Detect which cell encompasses the target text, then output its [X, Y] center coordinate. 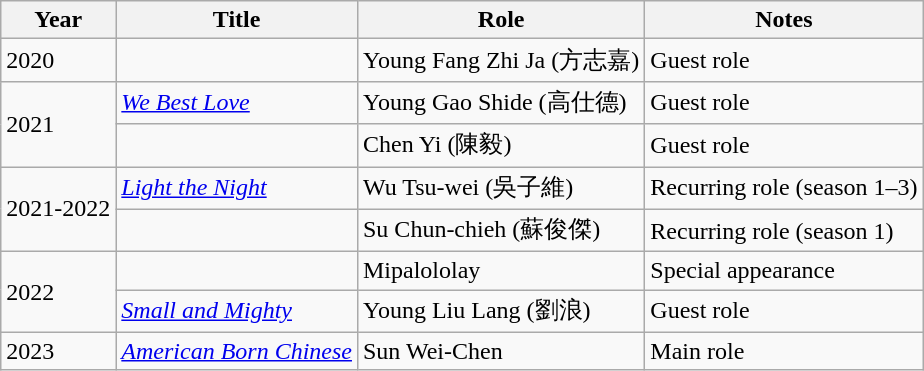
Young Fang Zhi Ja (方志嘉) [500, 60]
Year [58, 20]
Su Chun-chieh (蘇俊傑) [500, 230]
2022 [58, 292]
Young Gao Shide (高仕德) [500, 102]
2020 [58, 60]
American Born Chinese [237, 351]
Wu Tsu-wei (吳子維) [500, 188]
Small and Mighty [237, 312]
We Best Love [237, 102]
Chen Yi (陳毅) [500, 146]
2021-2022 [58, 208]
Role [500, 20]
Light the Night [237, 188]
Mipalololay [500, 271]
Recurring role (season 1–3) [784, 188]
2023 [58, 351]
Notes [784, 20]
2021 [58, 124]
Sun Wei-Chen [500, 351]
Special appearance [784, 271]
Title [237, 20]
Main role [784, 351]
Recurring role (season 1) [784, 230]
Young Liu Lang (劉浪) [500, 312]
